Extract the [X, Y] coordinate from the center of the cell holding the provided text.  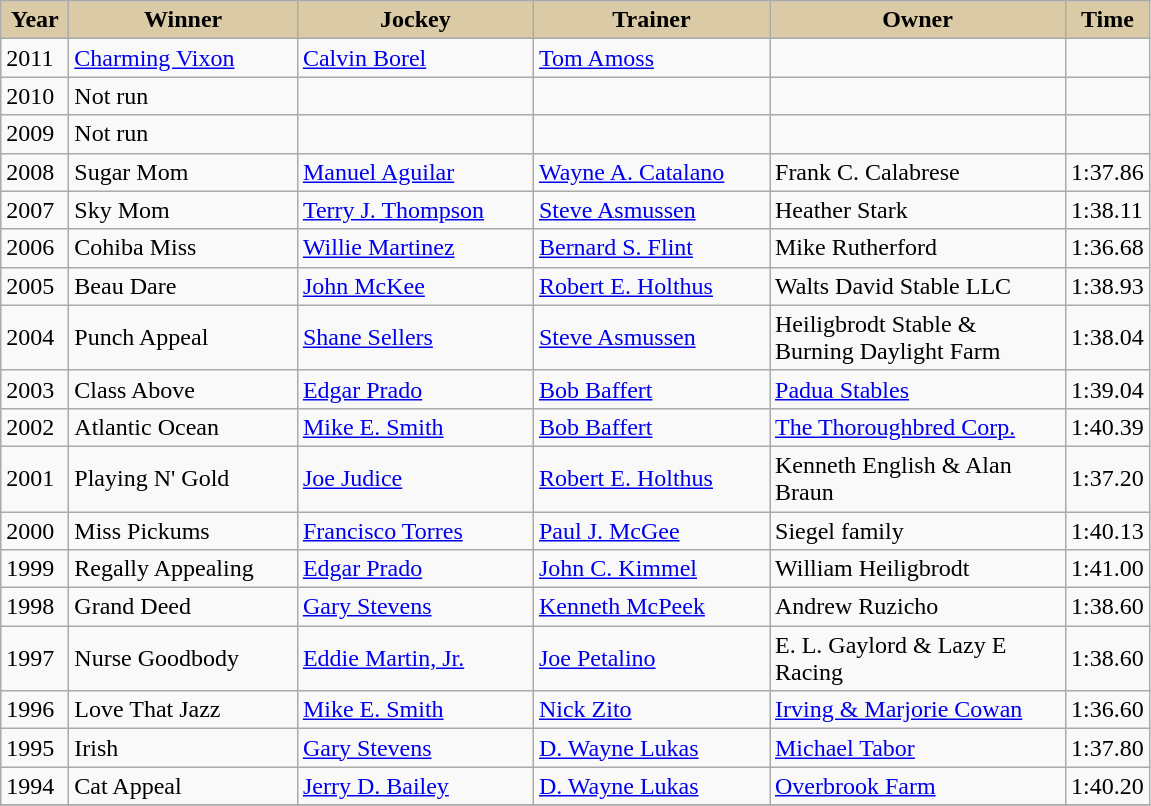
Grand Deed [184, 607]
2004 [35, 338]
1997 [35, 658]
John McKee [415, 286]
1:37.80 [1108, 748]
Mike Rutherford [918, 248]
Nick Zito [651, 710]
2002 [35, 427]
Andrew Ruzicho [918, 607]
2008 [35, 172]
Kenneth English & Alan Braun [918, 478]
Eddie Martin, Jr. [415, 658]
Bernard S. Flint [651, 248]
Willie Martinez [415, 248]
Beau Dare [184, 286]
Calvin Borel [415, 58]
1994 [35, 786]
1:37.86 [1108, 172]
William Heiligbrodt [918, 569]
John C. Kimmel [651, 569]
2005 [35, 286]
Kenneth McPeek [651, 607]
2011 [35, 58]
Punch Appeal [184, 338]
Time [1108, 20]
Charming Vixon [184, 58]
2009 [35, 134]
1:38.11 [1108, 210]
Playing N' Gold [184, 478]
Siegel family [918, 531]
Manuel Aguilar [415, 172]
Class Above [184, 389]
Joe Petalino [651, 658]
Shane Sellers [415, 338]
Cohiba Miss [184, 248]
Heather Stark [918, 210]
Padua Stables [918, 389]
Sugar Mom [184, 172]
The Thoroughbred Corp. [918, 427]
1:39.04 [1108, 389]
Love That Jazz [184, 710]
Cat Appeal [184, 786]
Nurse Goodbody [184, 658]
Heiligbrodt Stable & Burning Daylight Farm [918, 338]
Francisco Torres [415, 531]
1999 [35, 569]
E. L. Gaylord & Lazy E Racing [918, 658]
2000 [35, 531]
Joe Judice [415, 478]
Irving & Marjorie Cowan [918, 710]
Wayne A. Catalano [651, 172]
2010 [35, 96]
1:40.13 [1108, 531]
Terry J. Thompson [415, 210]
1998 [35, 607]
1:40.20 [1108, 786]
Jerry D. Bailey [415, 786]
Sky Mom [184, 210]
1995 [35, 748]
1:40.39 [1108, 427]
1:36.60 [1108, 710]
1:36.68 [1108, 248]
Paul J. McGee [651, 531]
2006 [35, 248]
1:38.93 [1108, 286]
Jockey [415, 20]
Year [35, 20]
2001 [35, 478]
2003 [35, 389]
Michael Tabor [918, 748]
Miss Pickums [184, 531]
Frank C. Calabrese [918, 172]
1:38.04 [1108, 338]
1:41.00 [1108, 569]
1:37.20 [1108, 478]
Trainer [651, 20]
2007 [35, 210]
Walts David Stable LLC [918, 286]
Owner [918, 20]
1996 [35, 710]
Atlantic Ocean [184, 427]
Regally Appealing [184, 569]
Irish [184, 748]
Overbrook Farm [918, 786]
Winner [184, 20]
Tom Amoss [651, 58]
